Locate the cell with the specified text and output its [X, Y] center coordinate. 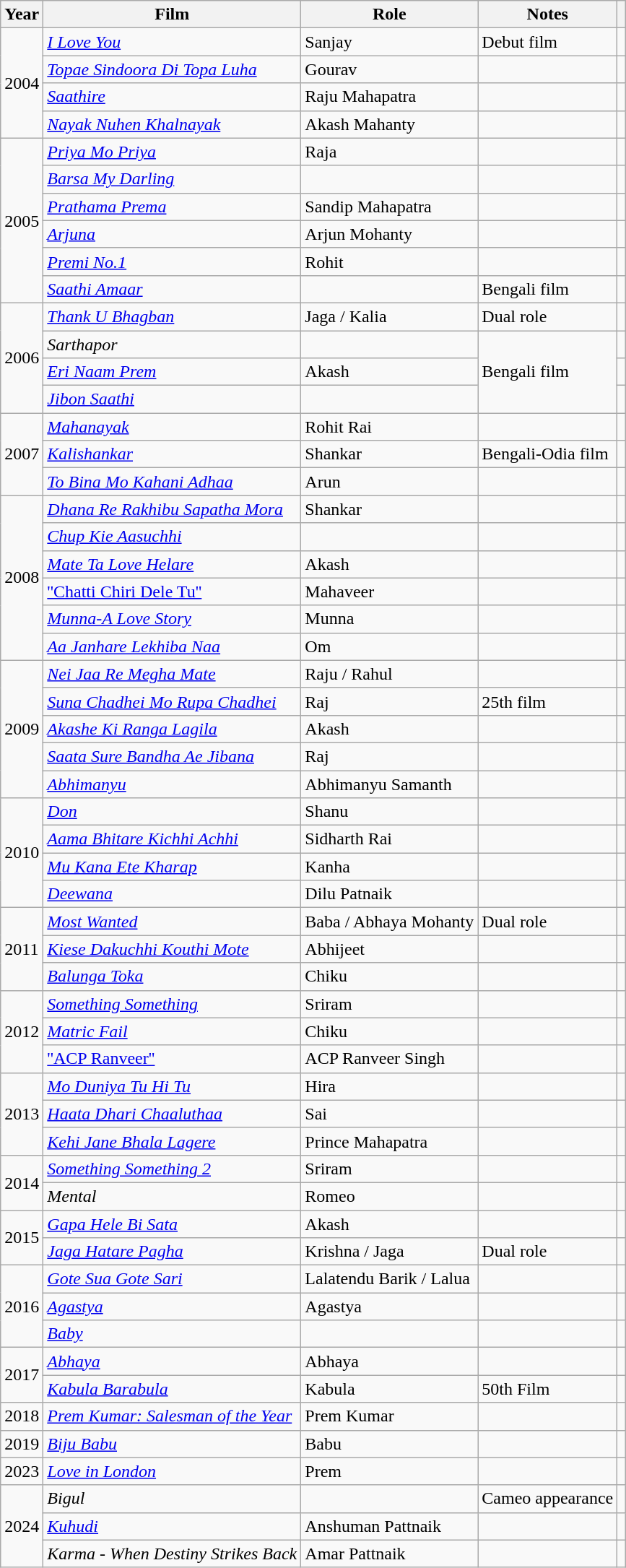
Mo Duniya Tu Hi Tu [172, 1086]
Premi No.1 [172, 261]
Barsa My Darling [172, 179]
50th Film [547, 1389]
Deewana [172, 894]
Topae Sindoora Di Topa Luha [172, 69]
Arjun Mohanty [390, 234]
2015 [22, 1238]
2019 [22, 1444]
Gourav [390, 69]
Notes [547, 14]
Sanjay [390, 42]
Kanha [390, 867]
Prem [390, 1471]
Dilu Patnaik [390, 894]
Sidharth Rai [390, 839]
Gapa Hele Bi Sata [172, 1224]
Rohit Rai [390, 427]
To Bina Mo Kahani Adhaa [172, 482]
Jaga / Kalia [390, 316]
Krishna / Jaga [390, 1252]
Sandip Mahapatra [390, 207]
2006 [22, 358]
Film [172, 14]
Jibon Saathi [172, 399]
Biju Babu [172, 1444]
Prem Kumar: Salesman of the Year [172, 1416]
Mental [172, 1196]
Baby [172, 1334]
Munna-A Love Story [172, 619]
Rohit [390, 261]
Most Wanted [172, 922]
2023 [22, 1471]
Saata Sure Bandha Ae Jibana [172, 756]
Akash Mahanty [390, 124]
Eri Naam Prem [172, 372]
Mahaveer [390, 592]
Suna Chadhei Mo Rupa Chadhei [172, 701]
Sarthapor [172, 345]
Bigul [172, 1499]
Baba / Abhaya Mohanty [390, 922]
Romeo [390, 1196]
Matric Fail [172, 1031]
2012 [22, 1031]
Aama Bhitare Kichhi Achhi [172, 839]
Raja [390, 152]
Sai [390, 1114]
Thank U Bhagban [172, 316]
Chup Kie Aasuchhi [172, 537]
Jaga Hatare Pagha [172, 1252]
2024 [22, 1526]
Kabula Barabula [172, 1389]
Babu [390, 1444]
Nei Jaa Re Megha Mate [172, 674]
''Chatti Chiri Dele Tu'' [172, 592]
Saathi Amaar [172, 289]
Year [22, 14]
Mu Kana Ete Kharap [172, 867]
2005 [22, 220]
Raju / Rahul [390, 674]
2009 [22, 729]
Kuhudi [172, 1526]
2014 [22, 1182]
Dhana Re Rakhibu Sapatha Mora [172, 509]
Aa Janhare Lekhiba Naa [172, 646]
Mahanayak [172, 427]
2017 [22, 1375]
Munna [390, 619]
Abhimanyu [172, 784]
Nayak Nuhen Khalnayak [172, 124]
25th film [547, 701]
2010 [22, 853]
Abhijeet [390, 949]
Something Something 2 [172, 1169]
Lalatendu Barik / Lalua [390, 1279]
2018 [22, 1416]
Kiese Dakuchhi Kouthi Mote [172, 949]
Hira [390, 1086]
Amar Pattnaik [390, 1554]
Don [172, 812]
Shanu [390, 812]
Raju Mahapatra [390, 97]
Prince Mahapatra [390, 1141]
Role [390, 14]
Anshuman Pattnaik [390, 1526]
Bengali-Odia film [547, 454]
Saathire [172, 97]
Karma - When Destiny Strikes Back [172, 1554]
2016 [22, 1307]
Arun [390, 482]
Abhimanyu Samanth [390, 784]
''ACP Ranveer'' [172, 1059]
Debut film [547, 42]
Something Something [172, 1004]
Prem Kumar [390, 1416]
2013 [22, 1114]
Gote Sua Gote Sari [172, 1279]
Arjuna [172, 234]
2011 [22, 949]
Cameo appearance [547, 1499]
Kehi Jane Bhala Lagere [172, 1141]
ACP Ranveer Singh [390, 1059]
I Love You [172, 42]
Kalishankar [172, 454]
Mate Ta Love Helare [172, 564]
Balunga Toka [172, 976]
2007 [22, 454]
2008 [22, 578]
Kabula [390, 1389]
2004 [22, 83]
Om [390, 646]
Love in London [172, 1471]
Haata Dhari Chaaluthaa [172, 1114]
Akashe Ki Ranga Lagila [172, 729]
Priya Mo Priya [172, 152]
Prathama Prema [172, 207]
